Output the (X, Y) coordinate of the center of the cell containing the given text.  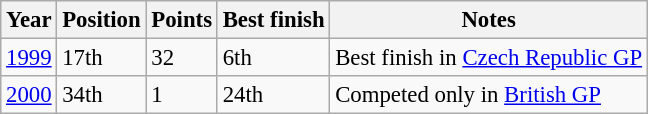
32 (182, 58)
Position (102, 20)
2000 (29, 95)
1999 (29, 58)
6th (273, 58)
Year (29, 20)
17th (102, 58)
1 (182, 95)
Best finish (273, 20)
24th (273, 95)
Best finish in Czech Republic GP (489, 58)
Competed only in British GP (489, 95)
34th (102, 95)
Points (182, 20)
Notes (489, 20)
